Determine the (X, Y) coordinate at the center of the cell enclosing the given text.  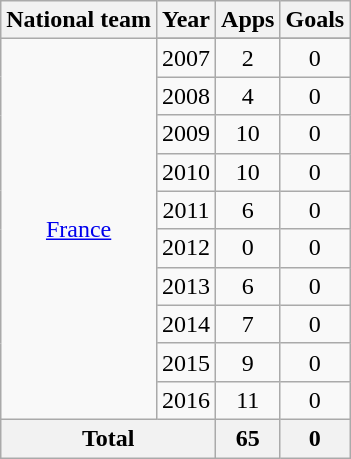
2008 (186, 96)
7 (248, 324)
2012 (186, 248)
2 (248, 58)
2010 (186, 172)
2007 (186, 58)
9 (248, 362)
France (79, 230)
National team (79, 20)
65 (248, 438)
Year (186, 20)
2009 (186, 134)
11 (248, 400)
Goals (315, 20)
4 (248, 96)
2011 (186, 210)
2013 (186, 286)
2016 (186, 400)
2014 (186, 324)
2015 (186, 362)
Total (108, 438)
Apps (248, 20)
